Output the (x, y) coordinate of the center of the cell containing the given text.  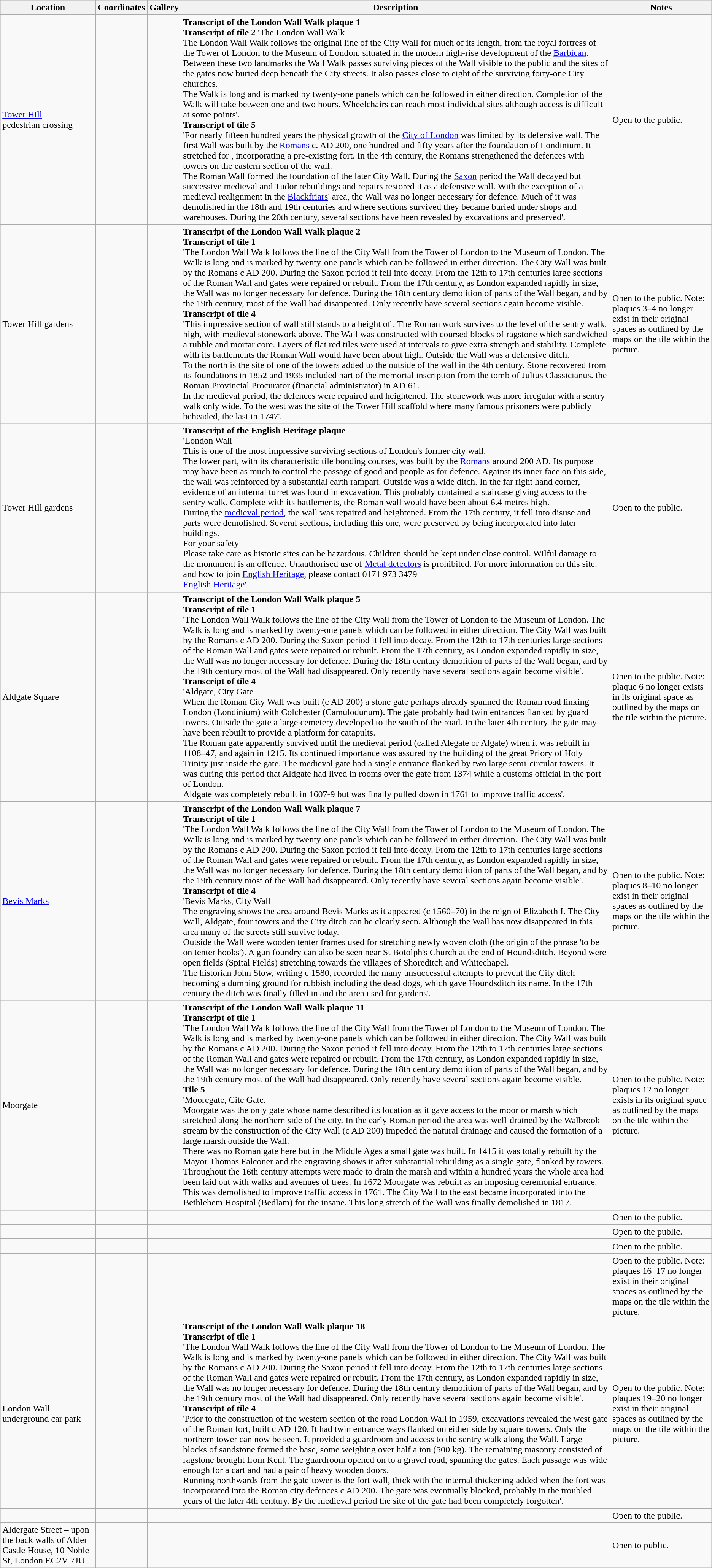
Bevis Marks (48, 901)
Open to the public. Note: plaques 19–20 no longer exist in their original spaces as outlined by the maps on the tile within the picture. (661, 1413)
Open to the public. Note: plaques 16–17 no longer exist in their original spaces as outlined by the maps on the tile within the picture. (661, 1286)
Description (396, 8)
Open to the public. Note: plaques 12 no longer exists in its original space as outlined by the maps on the tile within the picture. (661, 1105)
Gallery (164, 8)
Open to the public. Note: plaque 6 no longer exists in its original space as outlined by the maps on the tile within the picture. (661, 696)
Location (48, 8)
Aldgate Square (48, 696)
Open to public. (661, 1546)
Aldergate Street – upon the back walls of Alder Castle House, 10 Noble St, London EC2V 7JU (48, 1546)
London Wall underground car park (48, 1413)
Notes (661, 8)
Coordinates (121, 8)
Open to the public. Note: plaques 8–10 no longer exist in their original spaces as outlined by the maps on the tile within the picture. (661, 901)
Tower Hillpedestrian crossing (48, 119)
Open to the public. Note: plaques 3–4 no longer exist in their original spaces as outlined by the maps on the tile within the picture. (661, 324)
Moorgate (48, 1105)
